Capture the cell that displays the provided text and extract its (x, y) central coordinate. 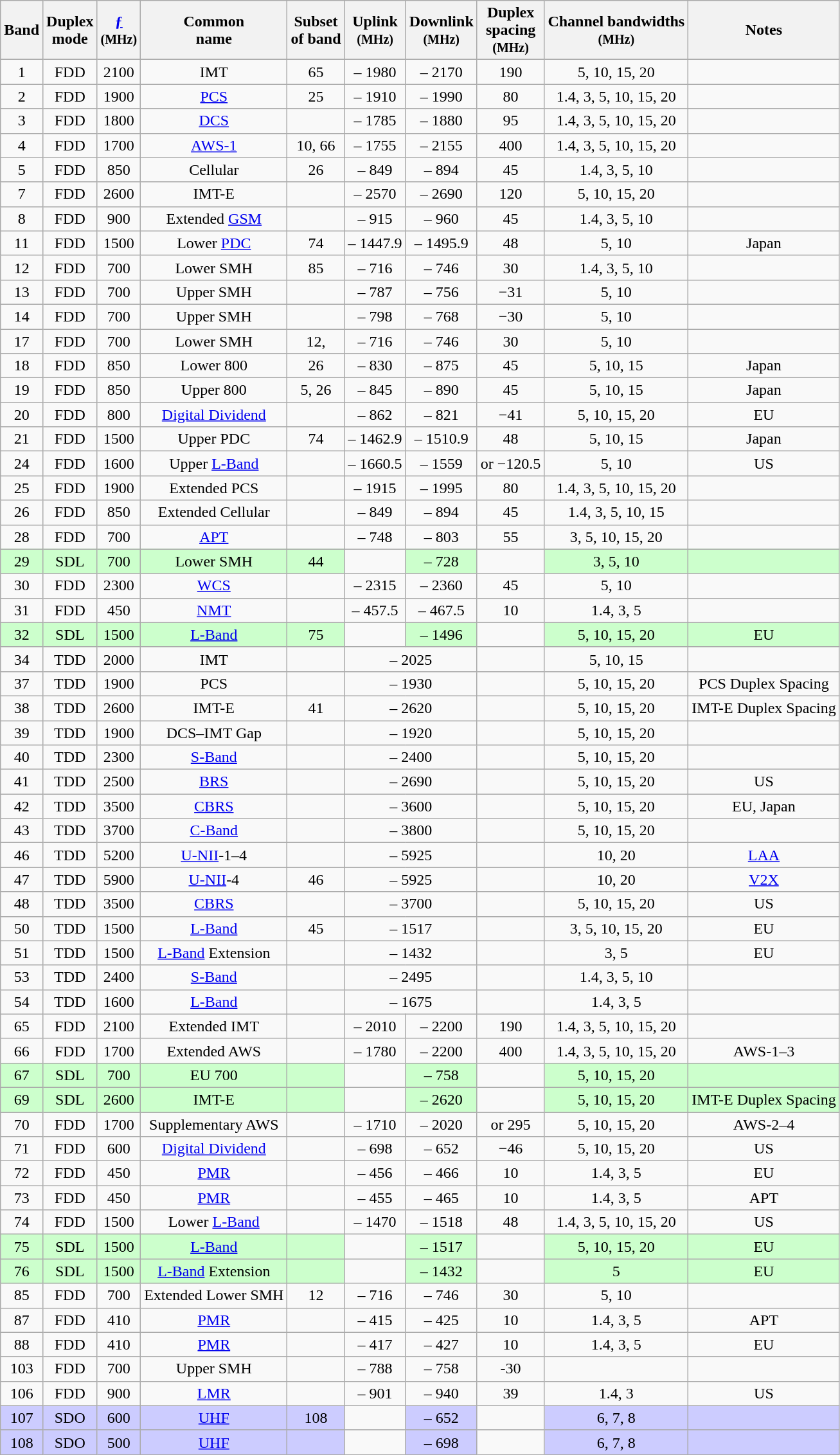
2000 (119, 659)
– 768 (441, 316)
3700 (119, 831)
42 (22, 806)
– 2170 (441, 72)
5900 (119, 880)
95 (510, 121)
28 (22, 537)
– 1518 (441, 1222)
37 (22, 683)
– 1710 (375, 1125)
– 1990 (441, 96)
– 960 (441, 219)
800 (119, 415)
WCS (214, 586)
17 (22, 341)
38 (22, 708)
Extended Lower SMH (214, 1296)
– 2010 (375, 1026)
53 (22, 977)
– 425 (441, 1320)
– 803 (441, 537)
2 (22, 96)
– 1780 (375, 1051)
C-Band (214, 831)
– 1510.9 (441, 439)
Extended GSM (214, 219)
– 875 (441, 366)
18 (22, 366)
L-Band (214, 1002)
13 (22, 292)
– 2570 (375, 194)
5200 (119, 855)
EU 700 (214, 1075)
DCS–IMT Gap (214, 732)
– 2360 (441, 586)
U-NII-4 (214, 880)
3, 5 (616, 953)
14 (22, 316)
Commonname (214, 30)
55 (510, 537)
– 940 (441, 1393)
– 1755 (375, 145)
70 (22, 1125)
– 3700 (411, 904)
Upper L‑Band (214, 464)
DCS (214, 121)
Uplink(MHz) (375, 30)
20 (22, 415)
Supplementary AWS (214, 1125)
AWS‑1 (214, 145)
1 (22, 72)
50 (22, 928)
LMR (214, 1393)
76 (22, 1271)
– 457.5 (375, 610)
– 2020 (441, 1125)
21 (22, 439)
−46 (510, 1149)
– 2495 (411, 977)
– 756 (441, 292)
– 915 (375, 219)
U-NII-1–4 (214, 855)
-30 (510, 1369)
107 (22, 1418)
4 (22, 145)
– 1880 (441, 121)
– 787 (375, 292)
1800 (119, 121)
Extended PCS (214, 488)
– 748 (375, 537)
– 467.5 (441, 610)
– 1495.9 (441, 243)
– 1470 (375, 1222)
1.4, 3 (616, 1393)
– 1462.9 (375, 439)
29 (22, 561)
Lower 800 (214, 366)
Channel bandwidths(MHz) (616, 30)
ƒ(MHz) (119, 30)
69 (22, 1099)
12, (316, 341)
– 890 (441, 390)
−41 (510, 415)
Band (22, 30)
NMT (214, 610)
Extended Cellular (214, 512)
– 1660.5 (375, 464)
– 2315 (375, 586)
– 3800 (411, 831)
Cellular (214, 170)
Duplexmode (70, 30)
43 (22, 831)
– 465 (441, 1198)
3, 5, 10 (616, 561)
– 1930 (411, 683)
72 (22, 1173)
– 3600 (411, 806)
66 (22, 1051)
AWS‑1–3 (764, 1051)
– 417 (375, 1344)
54 (22, 1002)
– 1995 (441, 488)
– 862 (375, 415)
−30 (510, 316)
67 (22, 1075)
19 (22, 390)
88 (22, 1344)
34 (22, 659)
11 (22, 243)
44 (316, 561)
LAA (764, 855)
– 427 (441, 1344)
24 (22, 464)
51 (22, 953)
– 845 (375, 390)
73 (22, 1198)
– 728 (441, 561)
EU, Japan (764, 806)
Upper PDC (214, 439)
87 (22, 1320)
– 1910 (375, 96)
71 (22, 1149)
120 (510, 194)
– 1496 (441, 635)
31 (22, 610)
– 1915 (375, 488)
BRS (214, 782)
– 2400 (411, 757)
– 821 (441, 415)
Lower PDC (214, 243)
– 456 (375, 1173)
Subsetof band (316, 30)
47 (22, 880)
– 901 (375, 1393)
Upper 800 (214, 390)
– 415 (375, 1320)
500 (119, 1442)
10, 66 (316, 145)
– 1980 (375, 72)
2400 (119, 977)
PCS Duplex Spacing (764, 683)
Downlink(MHz) (441, 30)
8 (22, 219)
2500 (119, 782)
Extended IMT (214, 1026)
– 1559 (441, 464)
– 830 (375, 366)
– 1675 (411, 1002)
Duplexspacing(MHz) (510, 30)
– 1447.9 (375, 243)
– 2025 (411, 659)
– 466 (441, 1173)
Lower L‑Band (214, 1222)
– 798 (375, 316)
Extended AWS (214, 1051)
1.4, 3, 5, 10, 15 (616, 512)
– 455 (375, 1198)
7 (22, 194)
– 1920 (411, 732)
– 788 (375, 1369)
or −120.5 (510, 464)
– 1785 (375, 121)
106 (22, 1393)
Notes (764, 30)
5, 26 (316, 390)
– 2155 (441, 145)
40 (22, 757)
32 (22, 635)
103 (22, 1369)
3 (22, 121)
−31 (510, 292)
AWS‑2–4 (764, 1125)
or 295 (510, 1125)
V2X (764, 880)
